Capture the cell that displays the provided text and extract its (x, y) central coordinate. 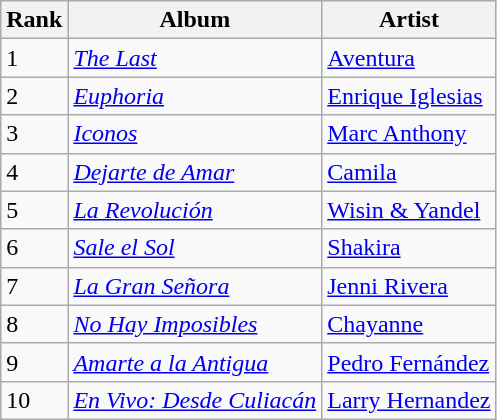
3 (34, 134)
Rank (34, 20)
8 (34, 324)
1 (34, 58)
Jenni Rivera (409, 286)
Album (195, 20)
La Revolución (195, 210)
10 (34, 400)
Larry Hernandez (409, 400)
Wisin & Yandel (409, 210)
5 (34, 210)
9 (34, 362)
Euphoria (195, 96)
2 (34, 96)
Sale el Sol (195, 248)
Aventura (409, 58)
6 (34, 248)
En Vivo: Desde Culiacán (195, 400)
Marc Anthony (409, 134)
Camila (409, 172)
7 (34, 286)
La Gran Señora (195, 286)
Dejarte de Amar (195, 172)
Shakira (409, 248)
The Last (195, 58)
Pedro Fernández (409, 362)
No Hay Imposibles (195, 324)
4 (34, 172)
Iconos (195, 134)
Enrique Iglesias (409, 96)
Amarte a la Antigua (195, 362)
Chayanne (409, 324)
Artist (409, 20)
